Identify which cell holds the provided text, then report its [X, Y] central coordinate. 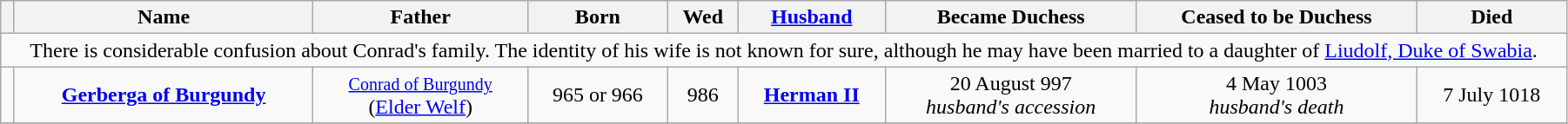
Died [1491, 17]
965 or 966 [597, 95]
Born [597, 17]
Ceased to be Duchess [1277, 17]
4 May 1003husband's death [1277, 95]
Wed [703, 17]
7 July 1018 [1491, 95]
20 August 997husband's accession [1010, 95]
Gerberga of Burgundy [164, 95]
Father [420, 17]
Became Duchess [1010, 17]
Conrad of Burgundy(Elder Welf) [420, 95]
Name [164, 17]
Husband [811, 17]
Herman II [811, 95]
986 [703, 95]
